For the text-containing cell, return its midpoint in (X, Y) coordinate format. 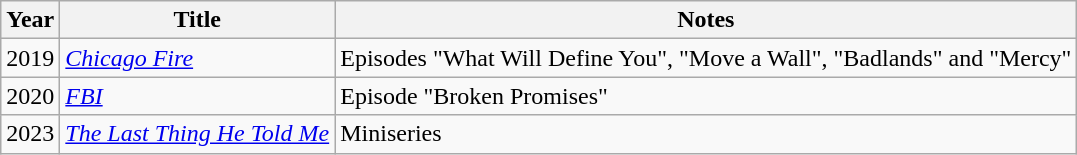
Episodes "What Will Define You", "Move a Wall", "Badlands" and "Mercy" (706, 58)
Chicago Fire (198, 58)
Notes (706, 20)
FBI (198, 96)
2019 (30, 58)
Episode "Broken Promises" (706, 96)
The Last Thing He Told Me (198, 134)
2023 (30, 134)
Miniseries (706, 134)
Year (30, 20)
2020 (30, 96)
Title (198, 20)
